Output the (x, y) coordinate of the center of the cell containing the given text.  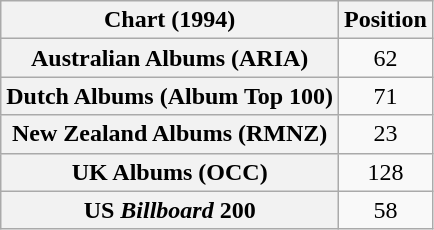
Dutch Albums (Album Top 100) (170, 96)
US Billboard 200 (170, 210)
Chart (1994) (170, 20)
Position (386, 20)
128 (386, 172)
23 (386, 134)
UK Albums (OCC) (170, 172)
62 (386, 58)
71 (386, 96)
Australian Albums (ARIA) (170, 58)
58 (386, 210)
New Zealand Albums (RMNZ) (170, 134)
